Search for the cell housing the specified text and yield its [x, y] center coordinate. 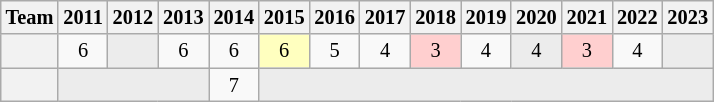
2016 [334, 17]
5 [334, 51]
2011 [82, 17]
2023 [688, 17]
2019 [486, 17]
2020 [536, 17]
2017 [385, 17]
2012 [133, 17]
2018 [435, 17]
2021 [587, 17]
2022 [637, 17]
2013 [183, 17]
7 [234, 85]
2015 [284, 17]
2014 [234, 17]
Team [30, 17]
